For the text-containing cell, return its midpoint in [X, Y] coordinate format. 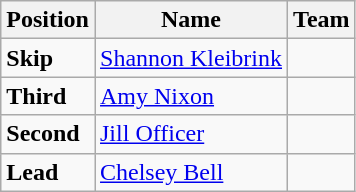
Name [190, 20]
Shannon Kleibrink [190, 58]
Third [48, 96]
Team [322, 20]
Lead [48, 172]
Position [48, 20]
Chelsey Bell [190, 172]
Jill Officer [190, 134]
Amy Nixon [190, 96]
Second [48, 134]
Skip [48, 58]
